Pinpoint the cell where the given text exists, returning its (x, y) midpoint coordinate. 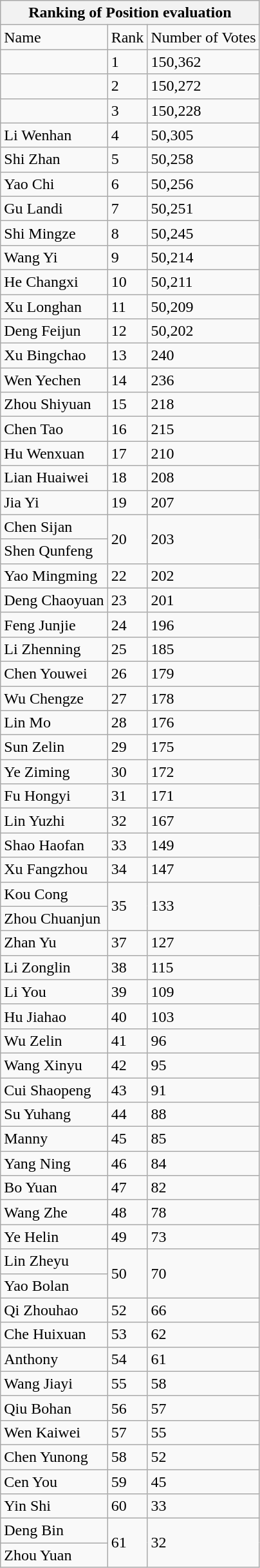
Zhou Chuanjun (54, 918)
13 (127, 356)
18 (127, 478)
78 (203, 1212)
42 (127, 1065)
96 (203, 1041)
147 (203, 870)
Shi Mingze (54, 233)
Hu Jiahao (54, 1016)
Chen Sijan (54, 527)
Wu Zelin (54, 1041)
Wang Jiayi (54, 1383)
Che Huixuan (54, 1335)
He Changxi (54, 282)
167 (203, 821)
50,245 (203, 233)
59 (127, 1481)
Ranking of Position evaluation (130, 13)
Zhou Shiyuan (54, 405)
16 (127, 429)
7 (127, 208)
Cui Shaopeng (54, 1090)
15 (127, 405)
Deng Feijun (54, 331)
Hu Wenxuan (54, 453)
Zhan Yu (54, 943)
35 (127, 906)
49 (127, 1237)
202 (203, 576)
62 (203, 1335)
39 (127, 992)
26 (127, 673)
Jia Yi (54, 502)
115 (203, 967)
Gu Landi (54, 208)
50 (127, 1273)
Li Zonglin (54, 967)
3 (127, 111)
34 (127, 870)
Qi Zhouhao (54, 1310)
85 (203, 1139)
20 (127, 539)
50,214 (203, 257)
Lin Mo (54, 723)
Yang Ning (54, 1163)
12 (127, 331)
56 (127, 1408)
Kou Cong (54, 894)
73 (203, 1237)
Name (54, 37)
50,209 (203, 307)
30 (127, 772)
Qiu Bohan (54, 1408)
17 (127, 453)
88 (203, 1115)
208 (203, 478)
178 (203, 698)
Xu Bingchao (54, 356)
19 (127, 502)
149 (203, 845)
43 (127, 1090)
179 (203, 673)
207 (203, 502)
Deng Chaoyuan (54, 600)
10 (127, 282)
171 (203, 796)
210 (203, 453)
Wang Xinyu (54, 1065)
50,256 (203, 184)
25 (127, 649)
133 (203, 906)
176 (203, 723)
31 (127, 796)
203 (203, 539)
48 (127, 1212)
27 (127, 698)
Chen Youwei (54, 673)
Lin Yuzhi (54, 821)
41 (127, 1041)
47 (127, 1188)
1 (127, 62)
Anthony (54, 1359)
54 (127, 1359)
Lin Zheyu (54, 1261)
Yin Shi (54, 1506)
Li Zhenning (54, 649)
Chen Tao (54, 429)
53 (127, 1335)
Wang Zhe (54, 1212)
172 (203, 772)
84 (203, 1163)
240 (203, 356)
Xu Longhan (54, 307)
Li You (54, 992)
91 (203, 1090)
40 (127, 1016)
Number of Votes (203, 37)
Wen Yechen (54, 380)
Wen Kaiwei (54, 1432)
50,305 (203, 135)
24 (127, 624)
185 (203, 649)
Yao Mingming (54, 576)
Lian Huaiwei (54, 478)
109 (203, 992)
23 (127, 600)
28 (127, 723)
150,228 (203, 111)
60 (127, 1506)
Deng Bin (54, 1531)
Cen You (54, 1481)
201 (203, 600)
Ye Ziming (54, 772)
37 (127, 943)
Sun Zelin (54, 747)
82 (203, 1188)
Wang Yi (54, 257)
Chen Yunong (54, 1457)
50,211 (203, 282)
150,362 (203, 62)
66 (203, 1310)
22 (127, 576)
150,272 (203, 86)
50,202 (203, 331)
5 (127, 160)
9 (127, 257)
Shao Haofan (54, 845)
Ye Helin (54, 1237)
Xu Fangzhou (54, 870)
Yao Chi (54, 184)
6 (127, 184)
14 (127, 380)
Shi Zhan (54, 160)
Feng Junjie (54, 624)
44 (127, 1115)
38 (127, 967)
Bo Yuan (54, 1188)
236 (203, 380)
175 (203, 747)
Yao Bolan (54, 1286)
50,251 (203, 208)
95 (203, 1065)
Su Yuhang (54, 1115)
215 (203, 429)
Fu Hongyi (54, 796)
29 (127, 747)
8 (127, 233)
Shen Qunfeng (54, 551)
Rank (127, 37)
70 (203, 1273)
196 (203, 624)
Wu Chengze (54, 698)
4 (127, 135)
50,258 (203, 160)
11 (127, 307)
Li Wenhan (54, 135)
218 (203, 405)
103 (203, 1016)
127 (203, 943)
2 (127, 86)
46 (127, 1163)
Manny (54, 1139)
Zhou Yuan (54, 1555)
